Find where the given text appears and provide that cell's center as [x, y] coordinate. 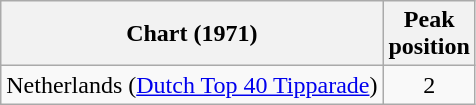
Chart (1971) [192, 34]
Netherlands (Dutch Top 40 Tipparade) [192, 85]
Peakposition [429, 34]
2 [429, 85]
